Extract the (X, Y) coordinate from the center of the cell holding the provided text.  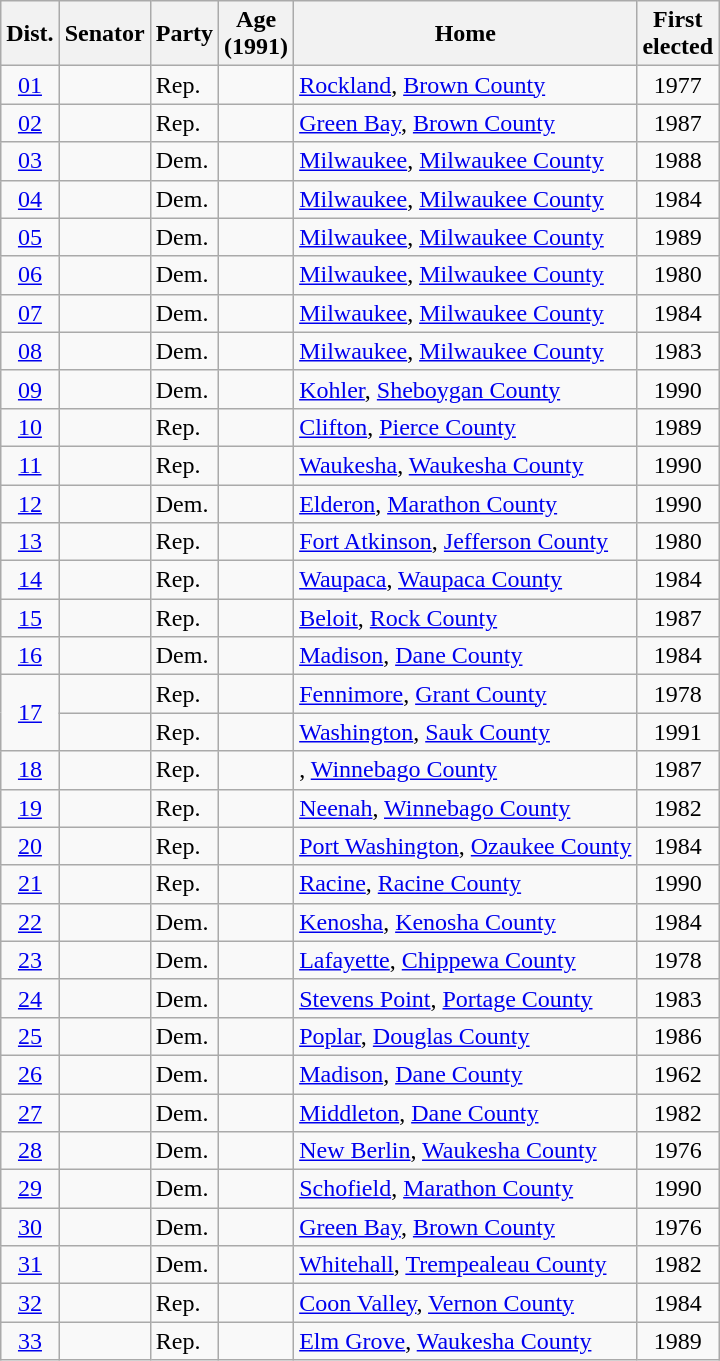
26 (30, 1074)
14 (30, 580)
Kenosha, Kenosha County (466, 922)
Schofield, Marathon County (466, 1189)
Senator (104, 34)
31 (30, 1265)
Home (466, 34)
Party (184, 34)
Clifton, Pierce County (466, 427)
Coon Valley, Vernon County (466, 1303)
18 (30, 770)
05 (30, 237)
1988 (678, 161)
19 (30, 808)
27 (30, 1113)
04 (30, 199)
10 (30, 427)
Elm Grove, Waukesha County (466, 1341)
1991 (678, 732)
30 (30, 1227)
21 (30, 884)
32 (30, 1303)
Washington, Sauk County (466, 732)
1986 (678, 1036)
Stevens Point, Portage County (466, 998)
23 (30, 960)
17 (30, 713)
01 (30, 85)
33 (30, 1341)
Kohler, Sheboygan County (466, 389)
Firstelected (678, 34)
25 (30, 1036)
Neenah, Winnebago County (466, 808)
20 (30, 846)
12 (30, 503)
22 (30, 922)
New Berlin, Waukesha County (466, 1151)
Lafayette, Chippewa County (466, 960)
Rockland, Brown County (466, 85)
Fennimore, Grant County (466, 694)
1962 (678, 1074)
Waukesha, Waukesha County (466, 465)
Middleton, Dane County (466, 1113)
, Winnebago County (466, 770)
02 (30, 123)
Elderon, Marathon County (466, 503)
08 (30, 351)
Fort Atkinson, Jefferson County (466, 542)
1977 (678, 85)
29 (30, 1189)
Beloit, Rock County (466, 618)
13 (30, 542)
24 (30, 998)
07 (30, 313)
28 (30, 1151)
Racine, Racine County (466, 884)
Age(1991) (256, 34)
Waupaca, Waupaca County (466, 580)
Port Washington, Ozaukee County (466, 846)
16 (30, 656)
09 (30, 389)
Whitehall, Trempealeau County (466, 1265)
Poplar, Douglas County (466, 1036)
15 (30, 618)
06 (30, 275)
03 (30, 161)
11 (30, 465)
Dist. (30, 34)
